From the cell containing the given text, extract its center point as (X, Y) coordinate. 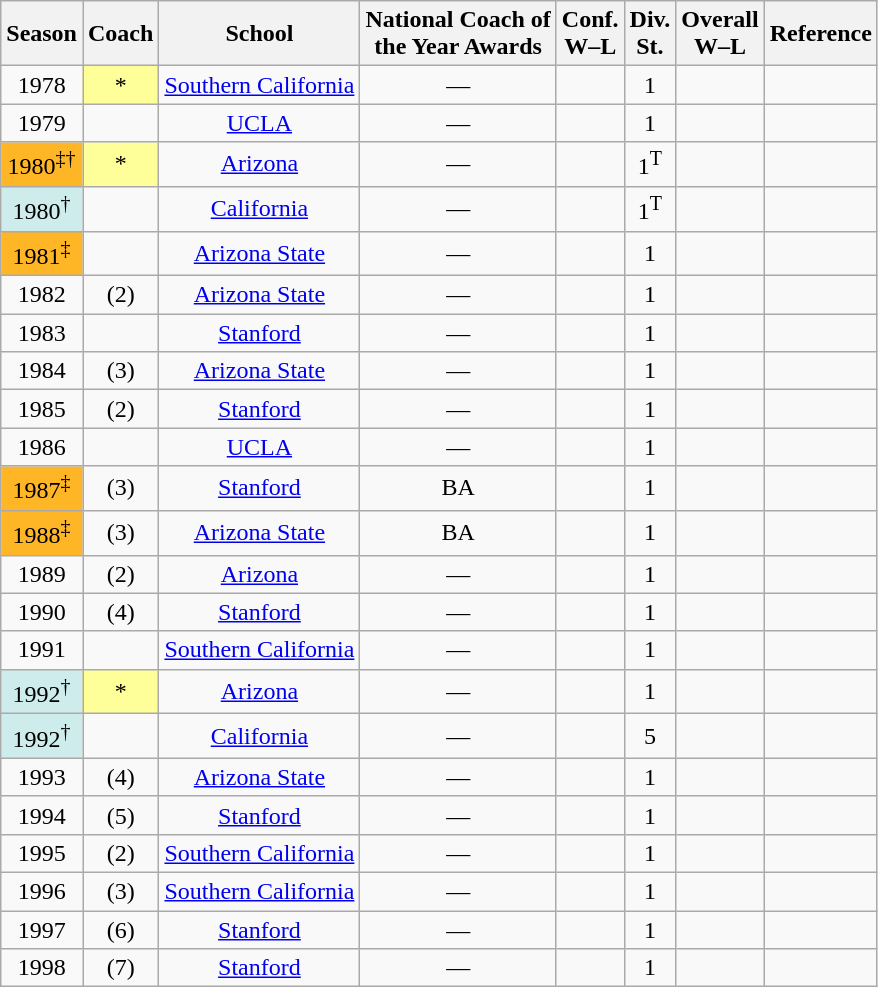
1986 (42, 447)
Div.St. (650, 34)
Conf.W–L (590, 34)
1987‡ (42, 488)
1989 (42, 574)
Season (42, 34)
National Coach ofthe Year Awards (458, 34)
OverallW–L (720, 34)
1980† (42, 208)
Reference (820, 34)
1990 (42, 612)
1993 (42, 777)
1998 (42, 968)
5 (650, 736)
1980‡† (42, 164)
1982 (42, 295)
1995 (42, 853)
1979 (42, 123)
(5) (120, 815)
1983 (42, 333)
1988‡ (42, 532)
(6) (120, 930)
1997 (42, 930)
1996 (42, 892)
1981‡ (42, 254)
1991 (42, 650)
1994 (42, 815)
Coach (120, 34)
1984 (42, 371)
1985 (42, 409)
1978 (42, 85)
School (260, 34)
(7) (120, 968)
